Locate the cell with the specified text and output its [x, y] center coordinate. 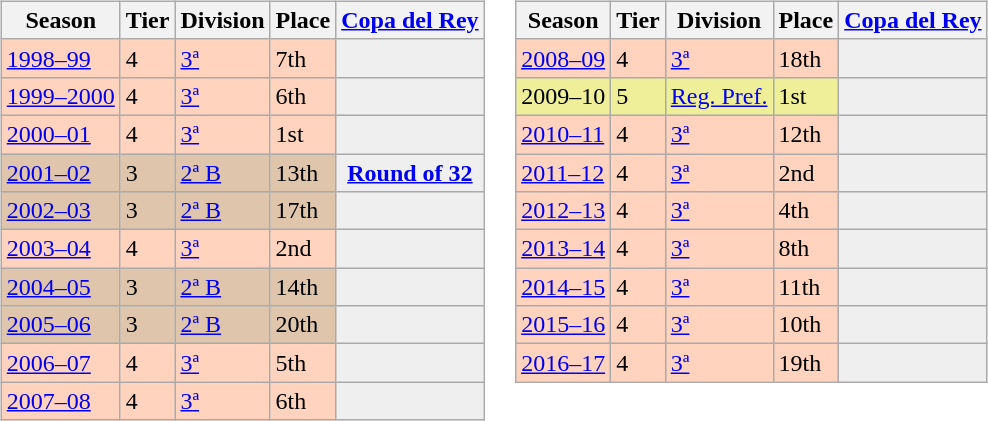
2014–15 [564, 287]
12th [806, 134]
8th [806, 249]
2015–16 [564, 325]
2001–02 [60, 173]
2000–01 [60, 134]
2006–07 [60, 363]
2002–03 [60, 211]
7th [303, 58]
Round of 32 [410, 173]
2010–11 [564, 134]
20th [303, 325]
13th [303, 173]
2013–14 [564, 249]
5 [638, 96]
1998–99 [60, 58]
2011–12 [564, 173]
19th [806, 363]
2009–10 [564, 96]
5th [303, 363]
18th [806, 58]
2008–09 [564, 58]
1999–2000 [60, 96]
2004–05 [60, 287]
11th [806, 287]
17th [303, 211]
2007–08 [60, 401]
4th [806, 211]
2003–04 [60, 249]
2012–13 [564, 211]
14th [303, 287]
2005–06 [60, 325]
10th [806, 325]
Reg. Pref. [719, 96]
2016–17 [564, 363]
